Scan for the cell matching the given text and deliver its [x, y] coordinate at center. 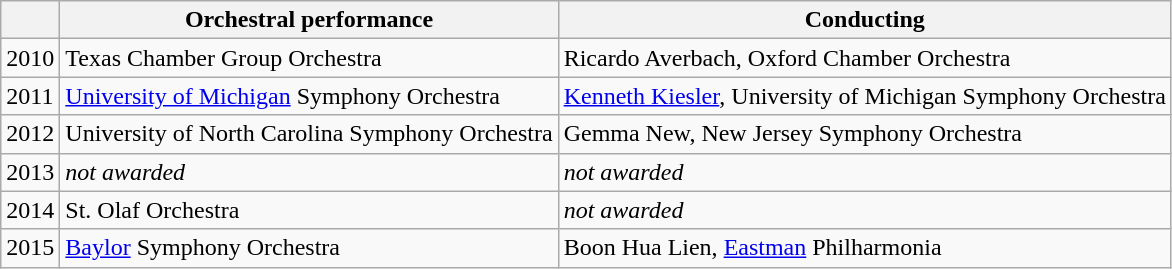
Orchestral performance [309, 20]
2014 [30, 210]
2011 [30, 96]
Gemma New, New Jersey Symphony Orchestra [864, 134]
2015 [30, 248]
Baylor Symphony Orchestra [309, 248]
University of North Carolina Symphony Orchestra [309, 134]
Boon Hua Lien, Eastman Philharmonia [864, 248]
Texas Chamber Group Orchestra [309, 58]
2013 [30, 172]
2010 [30, 58]
Kenneth Kiesler, University of Michigan Symphony Orchestra [864, 96]
University of Michigan Symphony Orchestra [309, 96]
2012 [30, 134]
St. Olaf Orchestra [309, 210]
Ricardo Averbach, Oxford Chamber Orchestra [864, 58]
Conducting [864, 20]
